For the text-containing cell, return its midpoint in (x, y) coordinate format. 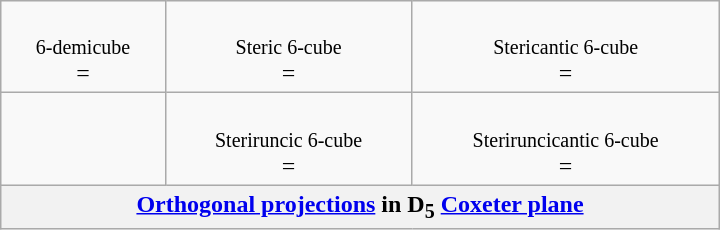
Steriruncicantic 6-cube = (566, 139)
6-demicube = (83, 47)
Stericantic 6-cube = (566, 47)
Steriruncic 6-cube = (288, 139)
Orthogonal projections in D5 Coxeter plane (360, 207)
Steric 6-cube = (288, 47)
